Detect which cell encompasses the target text, then output its (x, y) center coordinate. 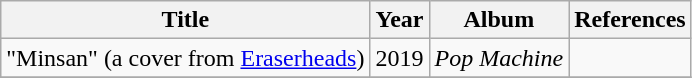
2019 (400, 58)
Year (400, 20)
References (630, 20)
Pop Machine (499, 58)
Title (186, 20)
"Minsan" (a cover from Eraserheads) (186, 58)
Album (499, 20)
